For the text-containing cell, return its midpoint in [X, Y] coordinate format. 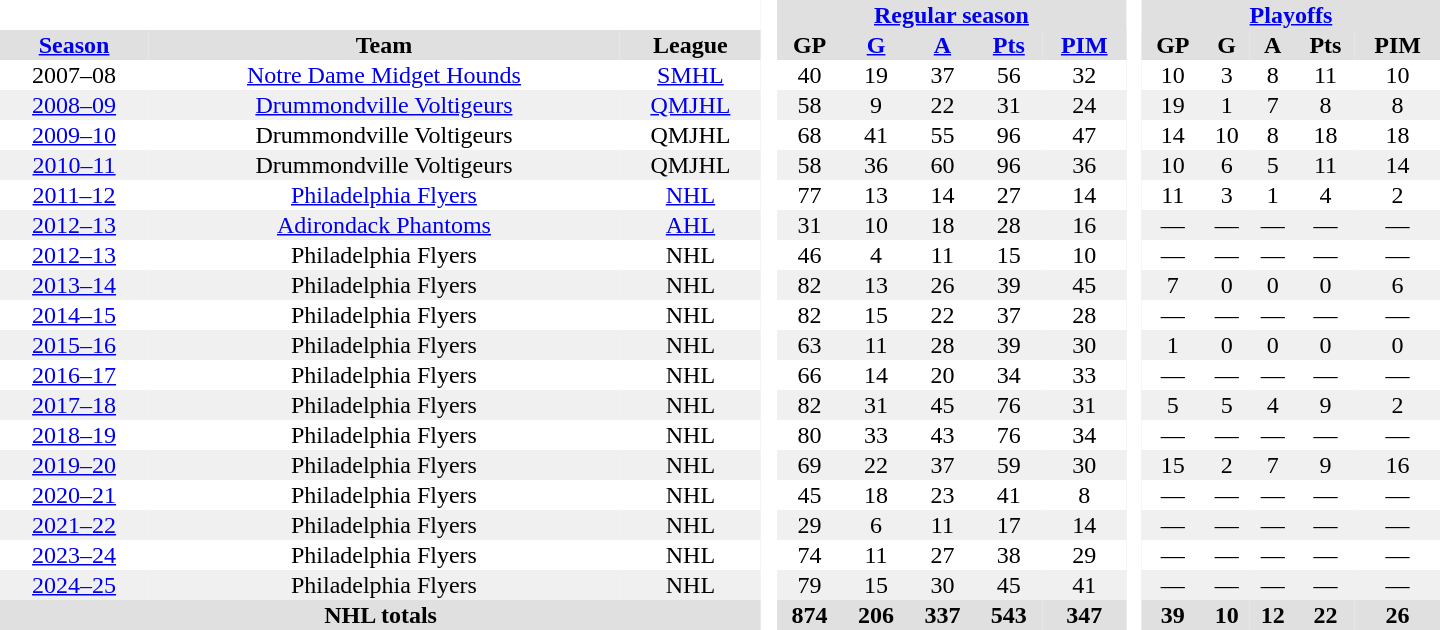
55 [942, 135]
47 [1084, 135]
Regular season [951, 15]
2024–25 [74, 585]
2007–08 [74, 75]
77 [809, 195]
2023–24 [74, 555]
2010–11 [74, 165]
2018–19 [74, 435]
2017–18 [74, 405]
32 [1084, 75]
2008–09 [74, 105]
59 [1009, 465]
23 [942, 495]
AHL [690, 225]
63 [809, 345]
Playoffs [1291, 15]
Notre Dame Midget Hounds [384, 75]
68 [809, 135]
20 [942, 375]
2019–20 [74, 465]
17 [1009, 525]
46 [809, 255]
12 [1273, 615]
347 [1084, 615]
543 [1009, 615]
79 [809, 585]
74 [809, 555]
206 [876, 615]
2021–22 [74, 525]
2014–15 [74, 315]
2013–14 [74, 285]
2009–10 [74, 135]
Season [74, 45]
38 [1009, 555]
SMHL [690, 75]
2015–16 [74, 345]
24 [1084, 105]
337 [942, 615]
43 [942, 435]
60 [942, 165]
874 [809, 615]
2016–17 [74, 375]
56 [1009, 75]
Adirondack Phantoms [384, 225]
Team [384, 45]
66 [809, 375]
80 [809, 435]
NHL totals [380, 615]
40 [809, 75]
2011–12 [74, 195]
69 [809, 465]
League [690, 45]
2020–21 [74, 495]
